Determine the (X, Y) coordinate at the center of the cell enclosing the given text.  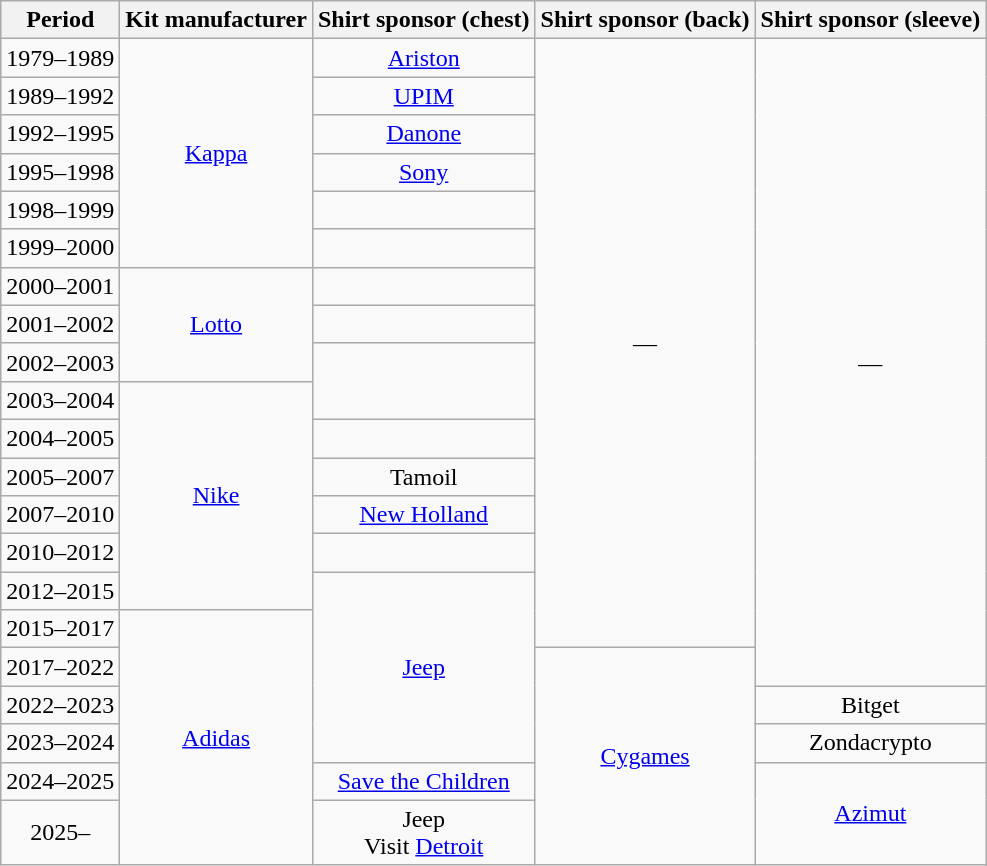
Kit manufacturer (216, 20)
Shirt sponsor (sleeve) (870, 20)
2001–2002 (60, 324)
Jeep (424, 667)
1995–1998 (60, 172)
2004–2005 (60, 438)
1992–1995 (60, 134)
Shirt sponsor (chest) (424, 20)
Cygames (645, 756)
Nike (216, 495)
2000–2001 (60, 286)
2017–2022 (60, 667)
Period (60, 20)
2023–2024 (60, 743)
Sony (424, 172)
2012–2015 (60, 591)
2015–2017 (60, 629)
Bitget (870, 705)
2007–2010 (60, 515)
Shirt sponsor (back) (645, 20)
Adidas (216, 738)
2025– (60, 832)
UPIM (424, 96)
Zondacrypto (870, 743)
1999–2000 (60, 248)
1998–1999 (60, 210)
2010–2012 (60, 553)
Danone (424, 134)
2002–2003 (60, 362)
2022–2023 (60, 705)
Azimut (870, 814)
JeepVisit Detroit (424, 832)
Kappa (216, 153)
1979–1989 (60, 58)
Save the Children (424, 781)
2005–2007 (60, 477)
Tamoil (424, 477)
Ariston (424, 58)
New Holland (424, 515)
Lotto (216, 324)
1989–1992 (60, 96)
2024–2025 (60, 781)
2003–2004 (60, 400)
